Extract the [x, y] coordinate from the center of the cell holding the provided text.  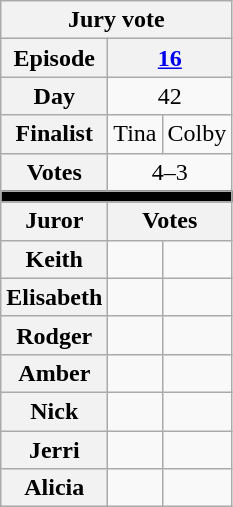
Amber [54, 373]
Nick [54, 411]
16 [170, 58]
Tina [135, 134]
Day [54, 96]
Alicia [54, 488]
Keith [54, 259]
4–3 [170, 172]
Rodger [54, 335]
Episode [54, 58]
Elisabeth [54, 297]
Finalist [54, 134]
Colby [197, 134]
Juror [54, 221]
42 [170, 96]
Jury vote [116, 20]
Jerri [54, 449]
